Capture the cell that displays the provided text and extract its [X, Y] central coordinate. 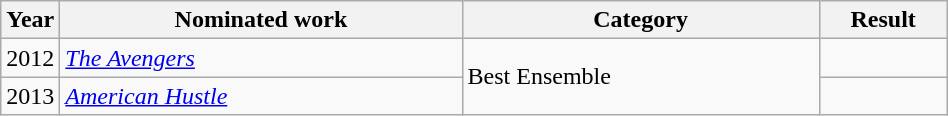
2013 [30, 96]
2012 [30, 58]
The Avengers [261, 58]
Category [640, 20]
American Hustle [261, 96]
Best Ensemble [640, 77]
Nominated work [261, 20]
Result [883, 20]
Year [30, 20]
